Determine the (x, y) coordinate at the center of the cell enclosing the given text.  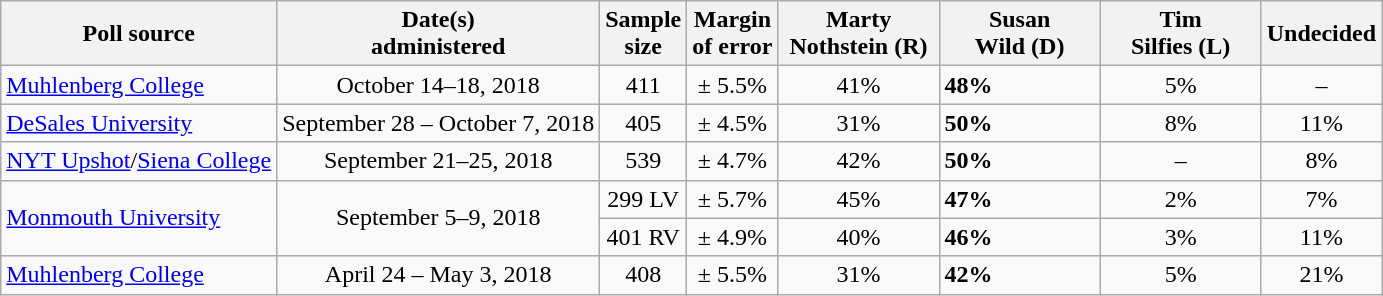
Samplesize (644, 34)
405 (644, 123)
SusanWild (D) (1020, 34)
411 (644, 85)
September 5–9, 2018 (438, 218)
Undecided (1321, 34)
7% (1321, 199)
48% (1020, 85)
NYT Upshot/Siena College (139, 161)
299 LV (644, 199)
± 5.7% (732, 199)
40% (858, 237)
46% (1020, 237)
TimSilfies (L) (1180, 34)
Date(s)administered (438, 34)
45% (858, 199)
± 4.7% (732, 161)
September 21–25, 2018 (438, 161)
± 4.5% (732, 123)
21% (1321, 275)
± 4.9% (732, 237)
41% (858, 85)
DeSales University (139, 123)
401 RV (644, 237)
3% (1180, 237)
April 24 – May 3, 2018 (438, 275)
47% (1020, 199)
408 (644, 275)
Monmouth University (139, 218)
September 28 – October 7, 2018 (438, 123)
Poll source (139, 34)
2% (1180, 199)
Marginof error (732, 34)
539 (644, 161)
October 14–18, 2018 (438, 85)
MartyNothstein (R) (858, 34)
